Detect which cell encompasses the target text, then output its [x, y] center coordinate. 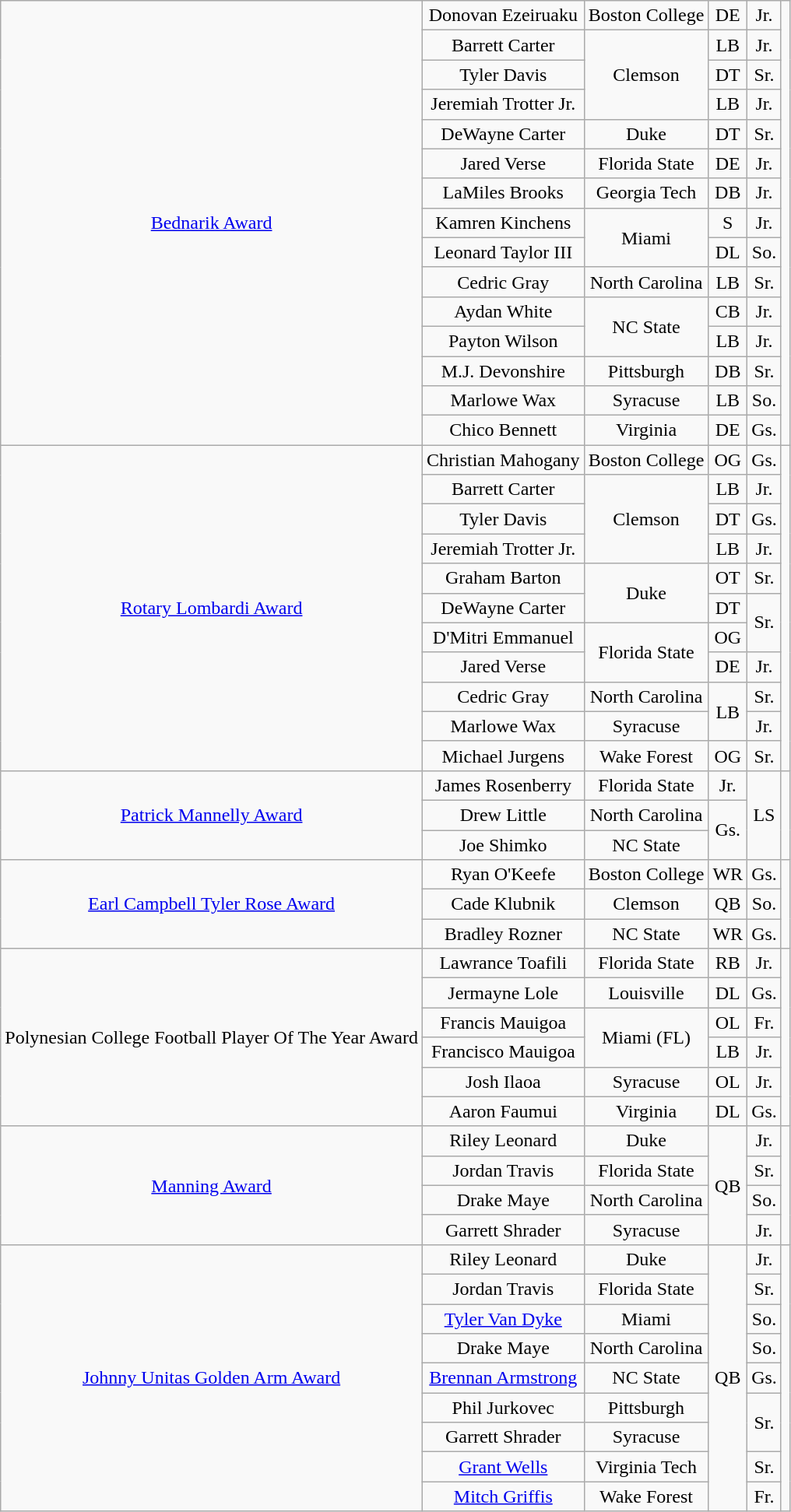
Mitch Griffis [503, 1496]
Josh Ilaoa [503, 1082]
Earl Campbell Tyler Rose Award [212, 904]
Georgia Tech [646, 193]
OT [728, 578]
S [728, 223]
RB [728, 963]
Ryan O'Keefe [503, 875]
Aaron Faumui [503, 1111]
Grant Wells [503, 1467]
James Rosenberry [503, 785]
Francis Mauigoa [503, 1023]
D'Mitri Emmanuel [503, 637]
Phil Jurkovec [503, 1408]
Virginia Tech [646, 1467]
Tyler Van Dyke [503, 1319]
Johnny Unitas Golden Arm Award [212, 1377]
Francisco Mauigoa [503, 1052]
Aydan White [503, 311]
Miami (FL) [646, 1037]
Louisville [646, 993]
LaMiles Brooks [503, 193]
M.J. Devonshire [503, 371]
Drew Little [503, 815]
Patrick Mannelly Award [212, 815]
Graham Barton [503, 578]
Jermayne Lole [503, 993]
LS [765, 815]
Chico Bennett [503, 430]
Kamren Kinchens [503, 223]
Joe Shimko [503, 844]
Donovan Ezeiruaku [503, 16]
Rotary Lombardi Award [212, 609]
CB [728, 311]
Manning Award [212, 1185]
Bednarik Award [212, 223]
Leonard Taylor III [503, 252]
Christian Mahogany [503, 460]
Bradley Rozner [503, 934]
Cade Klubnik [503, 904]
Brennan Armstrong [503, 1378]
Lawrance Toafili [503, 963]
Payton Wilson [503, 341]
Polynesian College Football Player Of The Year Award [212, 1037]
Michael Jurgens [503, 756]
